Capture the cell that displays the provided text and extract its (x, y) central coordinate. 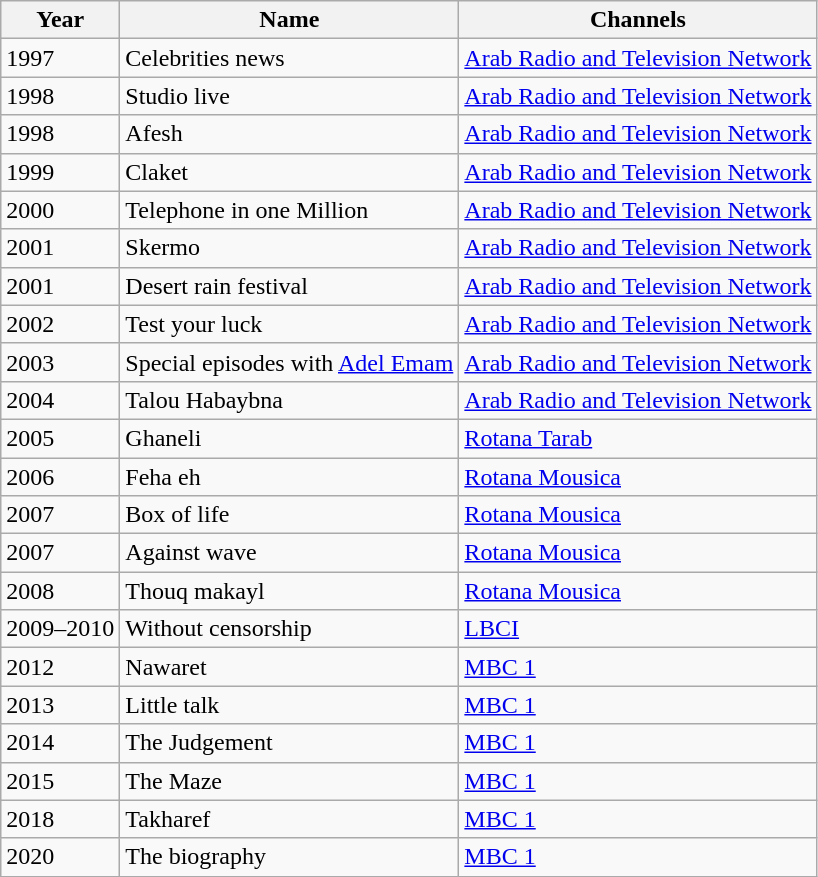
Feha eh (290, 477)
Channels (638, 20)
Telephone in one Million (290, 210)
Claket (290, 172)
2018 (60, 819)
Nawaret (290, 667)
Thouq makayl (290, 591)
Takharef (290, 819)
Year (60, 20)
2012 (60, 667)
2006 (60, 477)
Against wave (290, 553)
The biography (290, 857)
2013 (60, 705)
2005 (60, 438)
1999 (60, 172)
Afesh (290, 134)
Celebrities news (290, 58)
2004 (60, 400)
Studio live (290, 96)
2000 (60, 210)
Skermo (290, 248)
Name (290, 20)
2003 (60, 362)
Little talk (290, 705)
2008 (60, 591)
Special episodes with Adel Emam (290, 362)
Box of life (290, 515)
1997 (60, 58)
Rotana Tarab (638, 438)
Ghaneli (290, 438)
The Maze (290, 781)
2015 (60, 781)
2002 (60, 324)
Talou Habaybna (290, 400)
2009–2010 (60, 629)
2020 (60, 857)
Test your luck (290, 324)
Without censorship (290, 629)
The Judgement (290, 743)
Desert rain festival (290, 286)
LBCI (638, 629)
2014 (60, 743)
